Return the [x, y] coordinate for the center point of the cell that contains the specified text.  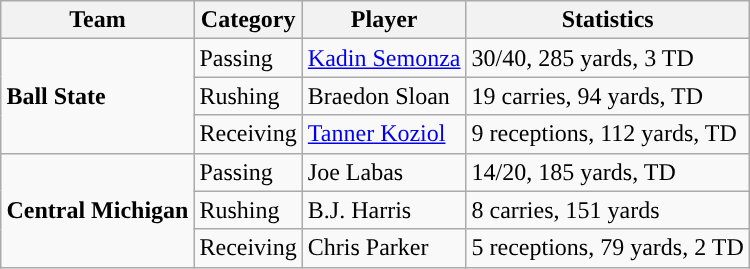
Team [98, 20]
Braedon Sloan [384, 96]
Category [248, 20]
Chris Parker [384, 248]
Central Michigan [98, 210]
9 receptions, 112 yards, TD [608, 134]
Player [384, 20]
8 carries, 151 yards [608, 210]
B.J. Harris [384, 210]
Statistics [608, 20]
Tanner Koziol [384, 134]
30/40, 285 yards, 3 TD [608, 58]
19 carries, 94 yards, TD [608, 96]
14/20, 185 yards, TD [608, 172]
Ball State [98, 96]
Joe Labas [384, 172]
5 receptions, 79 yards, 2 TD [608, 248]
Kadin Semonza [384, 58]
